Return [X, Y] of the center of cell containing provided text 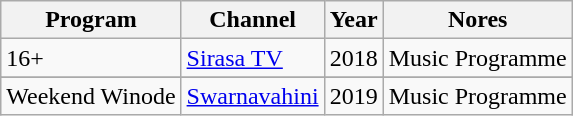
2019 [354, 96]
Sirasa TV [252, 58]
2018 [354, 58]
Nores [478, 20]
Channel [252, 20]
16+ [91, 58]
Year [354, 20]
Swarnavahini [252, 96]
Weekend Winode [91, 96]
Program [91, 20]
